Detect which cell encompasses the target text, then output its (X, Y) center coordinate. 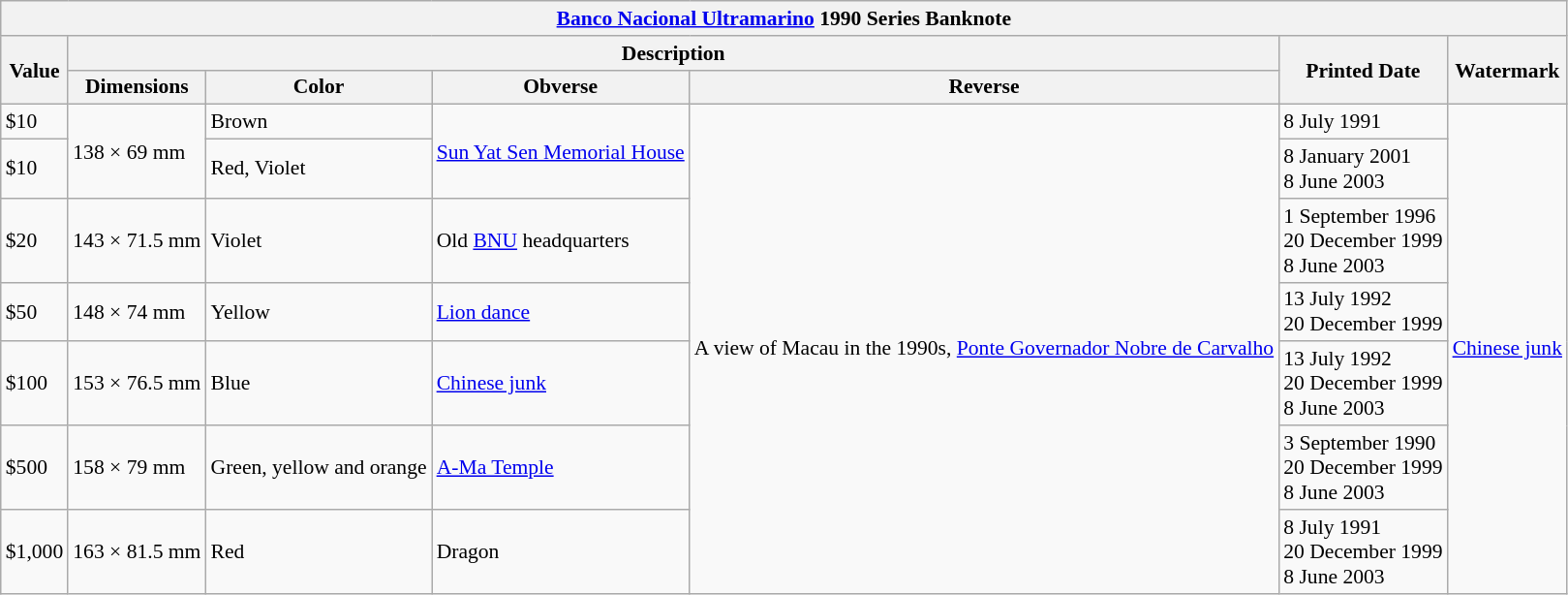
Red (318, 552)
Blue (318, 384)
Description (673, 53)
13 July 199220 December 19998 June 2003 (1363, 384)
$1,000 (35, 552)
Value (35, 70)
$100 (35, 384)
143 × 71.5 mm (137, 240)
Banco Nacional Ultramarino 1990 Series Banknote (784, 18)
8 January 20018 June 2003 (1363, 169)
158 × 79 mm (137, 467)
Sun Yat Sen Memorial House (561, 151)
148 × 74 mm (137, 312)
Dragon (561, 552)
Watermark (1507, 70)
Printed Date (1363, 70)
A-Ma Temple (561, 467)
Obverse (561, 87)
$500 (35, 467)
163 × 81.5 mm (137, 552)
153 × 76.5 mm (137, 384)
Violet (318, 240)
A view of Macau in the 1990s, Ponte Governador Nobre de Carvalho (984, 349)
Yellow (318, 312)
$50 (35, 312)
Color (318, 87)
$20 (35, 240)
Red, Violet (318, 169)
13 July 199220 December 1999 (1363, 312)
Brown (318, 122)
8 July 1991 (1363, 122)
138 × 69 mm (137, 151)
Reverse (984, 87)
Old BNU headquarters (561, 240)
Green, yellow and orange (318, 467)
Lion dance (561, 312)
1 September 199620 December 19998 June 2003 (1363, 240)
8 July 1991 20 December 1999 8 June 2003 (1363, 552)
Dimensions (137, 87)
3 September 1990 20 December 1999 8 June 2003 (1363, 467)
